Output the [X, Y] coordinate of the center of the cell containing the given text.  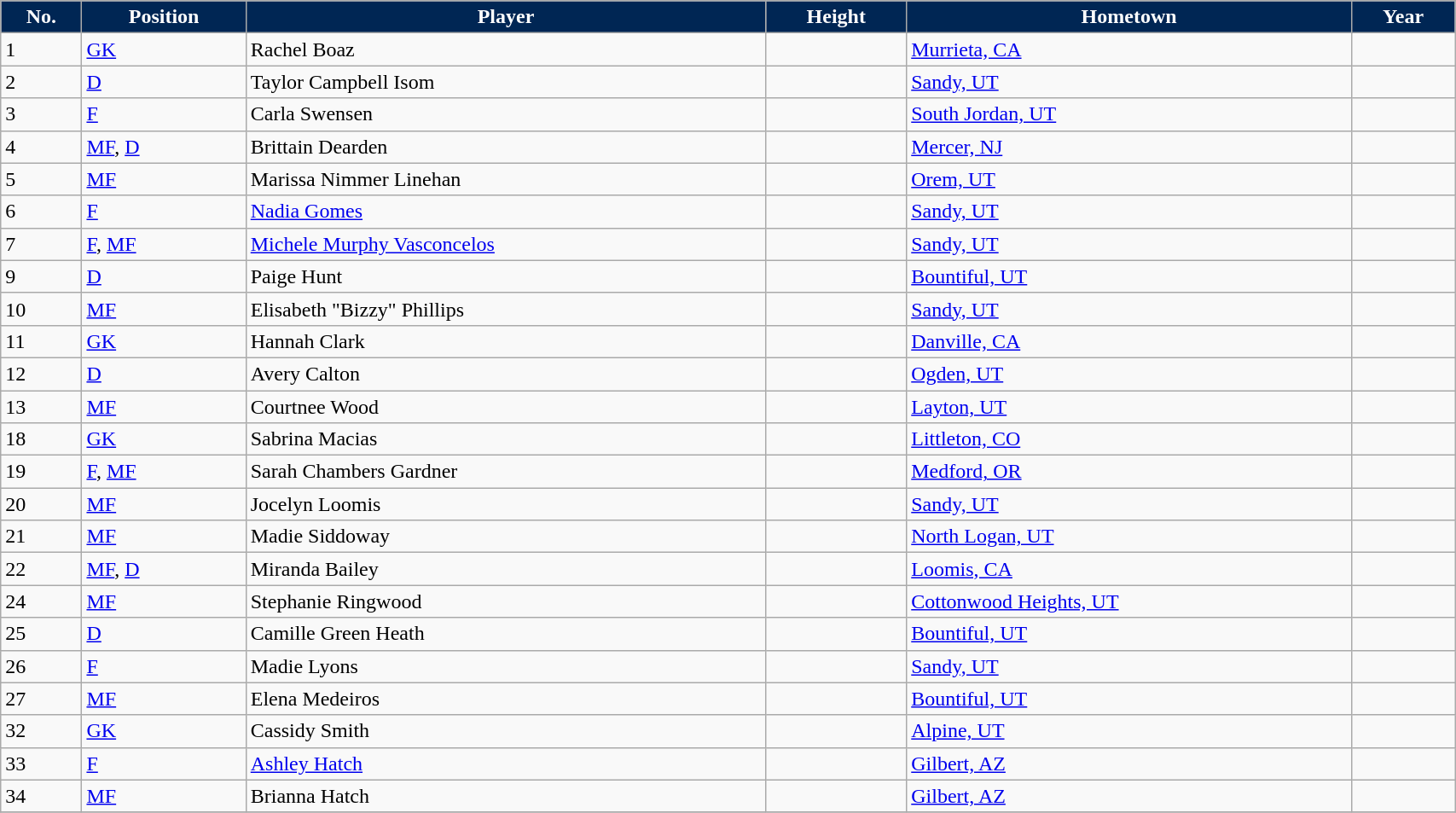
3 [41, 114]
Position [164, 17]
South Jordan, UT [1129, 114]
22 [41, 569]
26 [41, 666]
Miranda Bailey [506, 569]
11 [41, 341]
Brianna Hatch [506, 796]
Year [1402, 17]
Hannah Clark [506, 341]
33 [41, 764]
1 [41, 49]
18 [41, 439]
North Logan, UT [1129, 537]
Elisabeth "Bizzy" Phillips [506, 309]
Madie Siddoway [506, 537]
Nadia Gomes [506, 212]
Elena Medeiros [506, 699]
Ogden, UT [1129, 374]
Cassidy Smith [506, 731]
12 [41, 374]
Cottonwood Heights, UT [1129, 601]
Michele Murphy Vasconcelos [506, 244]
Jocelyn Loomis [506, 504]
Courtnee Wood [506, 407]
4 [41, 147]
Sarah Chambers Gardner [506, 472]
Taylor Campbell Isom [506, 82]
Sabrina Macias [506, 439]
2 [41, 82]
21 [41, 537]
6 [41, 212]
24 [41, 601]
Mercer, NJ [1129, 147]
Littleton, CO [1129, 439]
Alpine, UT [1129, 731]
Paige Hunt [506, 276]
Player [506, 17]
Orem, UT [1129, 179]
10 [41, 309]
Layton, UT [1129, 407]
5 [41, 179]
Marissa Nimmer Linehan [506, 179]
27 [41, 699]
Brittain Dearden [506, 147]
20 [41, 504]
Danville, CA [1129, 341]
Medford, OR [1129, 472]
Ashley Hatch [506, 764]
9 [41, 276]
Avery Calton [506, 374]
13 [41, 407]
No. [41, 17]
Stephanie Ringwood [506, 601]
19 [41, 472]
34 [41, 796]
32 [41, 731]
Carla Swensen [506, 114]
Loomis, CA [1129, 569]
Murrieta, CA [1129, 49]
Rachel Boaz [506, 49]
25 [41, 634]
Height [836, 17]
7 [41, 244]
Camille Green Heath [506, 634]
Hometown [1129, 17]
Madie Lyons [506, 666]
